Locate the cell with the specified text and output its (X, Y) center coordinate. 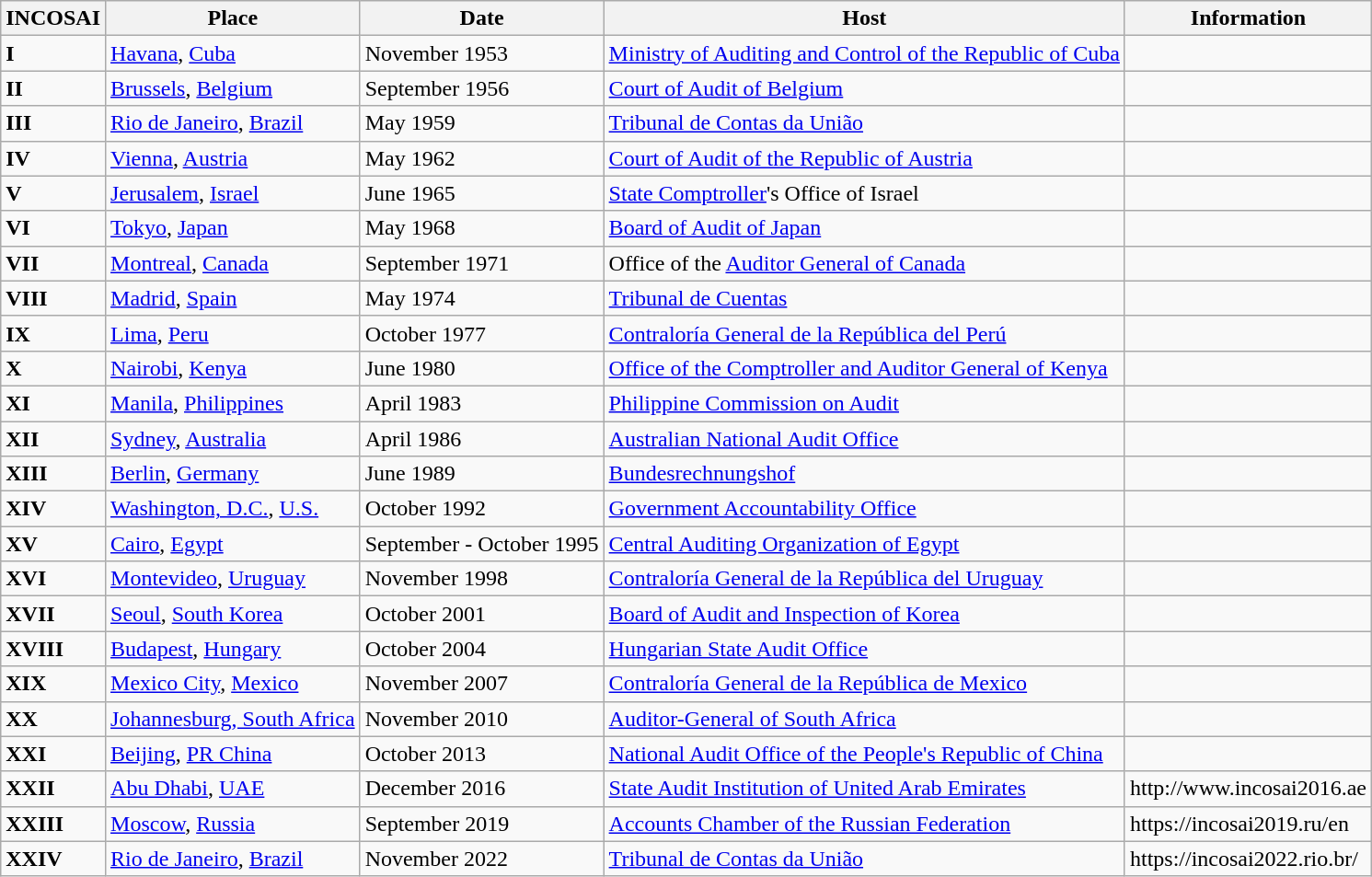
Central Auditing Organization of Egypt (864, 544)
Place (234, 18)
XX (53, 719)
Johannesburg, South Africa (234, 719)
Cairo, Egypt (234, 544)
Court of Audit of the Republic of Austria (864, 158)
November 1998 (482, 579)
September 2019 (482, 824)
Office of the Auditor General of Canada (864, 263)
June 1980 (482, 368)
April 1986 (482, 439)
http://www.incosai2016.ae (1248, 789)
Montreal, Canada (234, 263)
XIII (53, 474)
Bundesrechnungshof (864, 474)
Sydney, Australia (234, 439)
Jerusalem, Israel (234, 193)
XVIII (53, 649)
Washington, D.C., U.S. (234, 509)
Court of Audit of Belgium (864, 88)
XXIII (53, 824)
Mexico City, Mexico (234, 684)
Date (482, 18)
I (53, 53)
Government Accountability Office (864, 509)
IV (53, 158)
June 1989 (482, 474)
Nairobi, Kenya (234, 368)
Tribunal de Cuentas (864, 298)
Board of Audit and Inspection of Korea (864, 614)
X (53, 368)
Brussels, Belgium (234, 88)
November 2022 (482, 859)
September 1956 (482, 88)
November 1953 (482, 53)
November 2010 (482, 719)
Board of Audit of Japan (864, 228)
Vienna, Austria (234, 158)
Ministry of Auditing and Control of the Republic of Cuba (864, 53)
May 1974 (482, 298)
October 1977 (482, 333)
XV (53, 544)
III (53, 123)
Lima, Peru (234, 333)
XXII (53, 789)
Seoul, South Korea (234, 614)
June 1965 (482, 193)
https://incosai2022.rio.br/ (1248, 859)
Office of the Comptroller and Auditor General of Kenya (864, 368)
October 2001 (482, 614)
State Comptroller's Office of Israel (864, 193)
XIX (53, 684)
September - October 1995 (482, 544)
September 1971 (482, 263)
Information (1248, 18)
October 1992 (482, 509)
Manila, Philippines (234, 403)
Contraloría General de la República de Mexico (864, 684)
IX (53, 333)
May 1962 (482, 158)
May 1959 (482, 123)
October 2013 (482, 754)
Moscow, Russia (234, 824)
Berlin, Germany (234, 474)
November 2007 (482, 684)
May 1968 (482, 228)
VII (53, 263)
XXIV (53, 859)
https://incosai2019.ru/en (1248, 824)
April 1983 (482, 403)
VI (53, 228)
Budapest, Hungary (234, 649)
Accounts Chamber of the Russian Federation (864, 824)
Hungarian State Audit Office (864, 649)
Australian National Audit Office (864, 439)
October 2004 (482, 649)
XI (53, 403)
National Audit Office of the People's Republic of China (864, 754)
Beijing, PR China (234, 754)
Host (864, 18)
XII (53, 439)
XVII (53, 614)
December 2016 (482, 789)
VIII (53, 298)
Auditor-General of South Africa (864, 719)
XIV (53, 509)
XVI (53, 579)
INCOSAI (53, 18)
Havana, Cuba (234, 53)
Abu Dhabi, UAE (234, 789)
Contraloría General de la República del Perú (864, 333)
State Audit Institution of United Arab Emirates (864, 789)
II (53, 88)
Madrid, Spain (234, 298)
V (53, 193)
Contraloría General de la República del Uruguay (864, 579)
Philippine Commission on Audit (864, 403)
Montevideo, Uruguay (234, 579)
Tokyo, Japan (234, 228)
XXI (53, 754)
